Output the [x, y] coordinate of the center of the cell containing the given text.  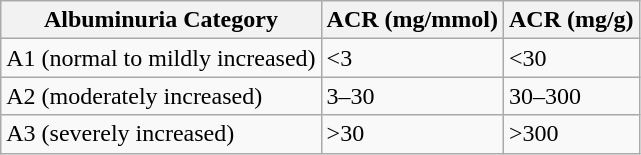
ACR (mg/g) [571, 20]
ACR (mg/mmol) [412, 20]
3–30 [412, 96]
>30 [412, 134]
>300 [571, 134]
<30 [571, 58]
Albuminuria Category [161, 20]
<3 [412, 58]
A3 (severely increased) [161, 134]
30–300 [571, 96]
A1 (normal to mildly increased) [161, 58]
A2 (moderately increased) [161, 96]
